For the text-containing cell, return its midpoint in [X, Y] coordinate format. 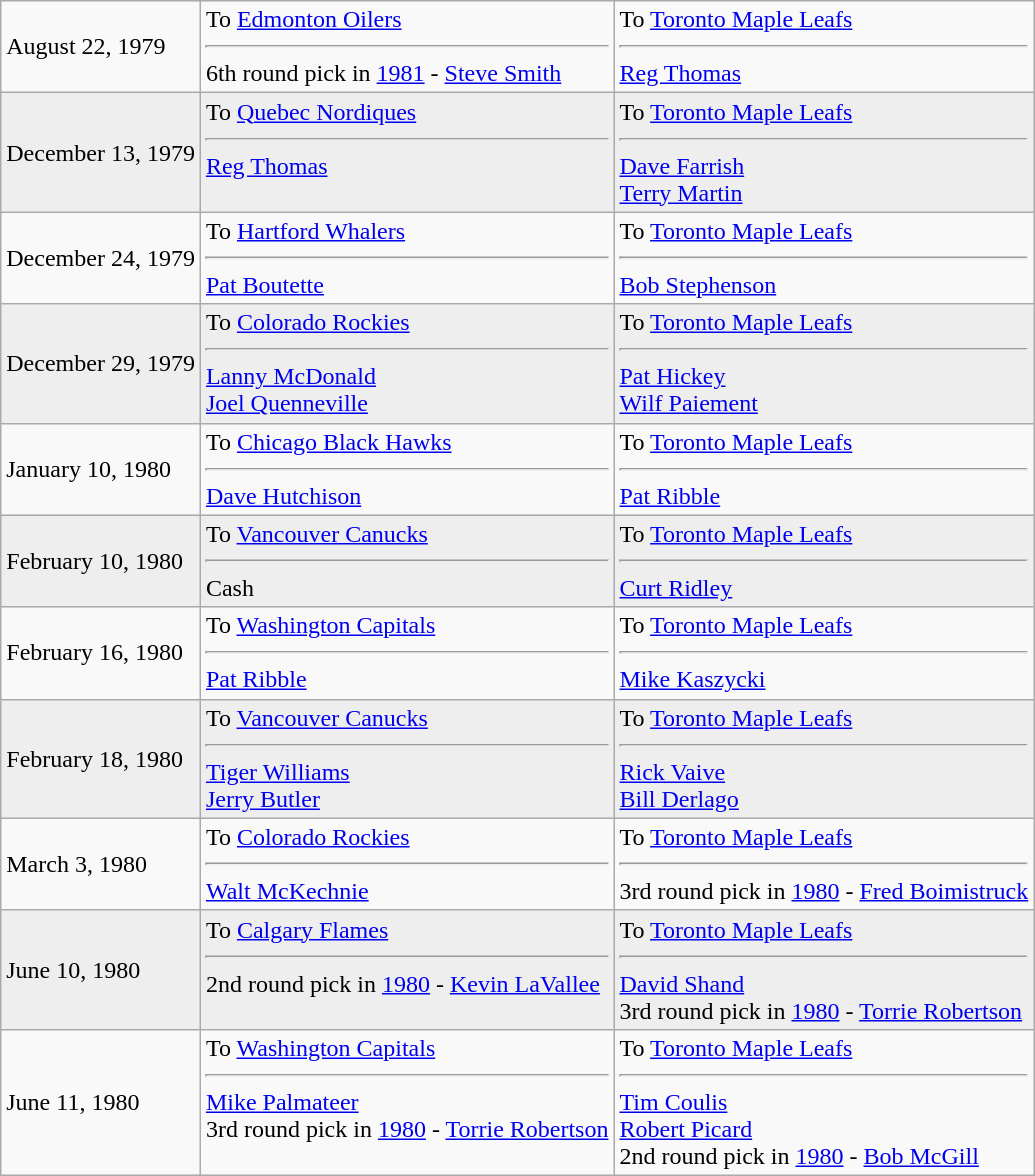
February 18, 1980 [101, 758]
December 29, 1979 [101, 364]
To Vancouver CanucksTiger Williams Jerry Butler [407, 758]
To Toronto Maple LeafsDave Farrish Terry Martin [824, 152]
To Toronto Maple LeafsPat Ribble [824, 469]
To Toronto Maple LeafsTim Coulis Robert Picard 2nd round pick in 1980 - Bob McGill [824, 1102]
To Edmonton Oilers6th round pick in 1981 - Steve Smith [407, 47]
To Quebec NordiquesReg Thomas [407, 152]
To Vancouver CanucksCash [407, 561]
To Toronto Maple LeafsDavid Shand 3rd round pick in 1980 - Torrie Robertson [824, 970]
December 13, 1979 [101, 152]
To Washington CapitalsMike Palmateer 3rd round pick in 1980 - Torrie Robertson [407, 1102]
To Toronto Maple LeafsRick Vaive Bill Derlago [824, 758]
To Colorado RockiesLanny McDonald Joel Quenneville [407, 364]
To Colorado RockiesWalt McKechnie [407, 864]
To Toronto Maple LeafsPat Hickey Wilf Paiement [824, 364]
February 16, 1980 [101, 653]
February 10, 1980 [101, 561]
To Hartford WhalersPat Boutette [407, 258]
June 11, 1980 [101, 1102]
To Toronto Maple Leafs3rd round pick in 1980 - Fred Boimistruck [824, 864]
January 10, 1980 [101, 469]
To Chicago Black HawksDave Hutchison [407, 469]
To Washington CapitalsPat Ribble [407, 653]
August 22, 1979 [101, 47]
To Toronto Maple LeafsCurt Ridley [824, 561]
To Calgary Flames2nd round pick in 1980 - Kevin LaVallee [407, 970]
December 24, 1979 [101, 258]
June 10, 1980 [101, 970]
March 3, 1980 [101, 864]
To Toronto Maple LeafsMike Kaszycki [824, 653]
To Toronto Maple LeafsReg Thomas [824, 47]
To Toronto Maple LeafsBob Stephenson [824, 258]
